Identify which cell holds the provided text, then report its [X, Y] central coordinate. 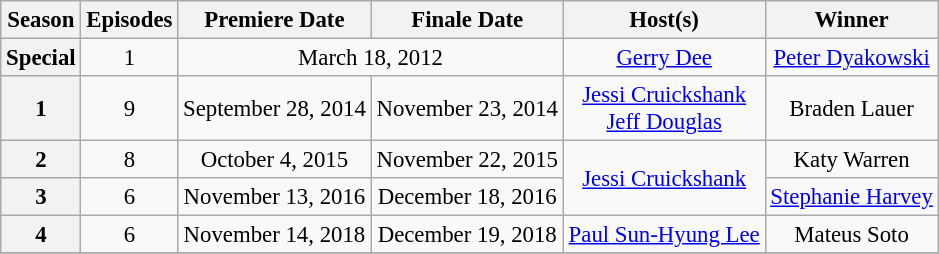
December 18, 2016 [467, 197]
4 [41, 235]
Premiere Date [274, 20]
Host(s) [664, 20]
Paul Sun-Hyung Lee [664, 235]
October 4, 2015 [274, 160]
Winner [852, 20]
Jessi Cruickshank [664, 178]
November 22, 2015 [467, 160]
March 18, 2012 [371, 58]
Mateus Soto [852, 235]
December 19, 2018 [467, 235]
Braden Lauer [852, 108]
Stephanie Harvey [852, 197]
Peter Dyakowski [852, 58]
8 [130, 160]
Episodes [130, 20]
Special [41, 58]
September 28, 2014 [274, 108]
Jessi CruickshankJeff Douglas [664, 108]
2 [41, 160]
3 [41, 197]
November 14, 2018 [274, 235]
November 13, 2016 [274, 197]
9 [130, 108]
Season [41, 20]
Katy Warren [852, 160]
Gerry Dee [664, 58]
Finale Date [467, 20]
November 23, 2014 [467, 108]
